Provide the [x, y] coordinate of the cell's center where the given text is located.  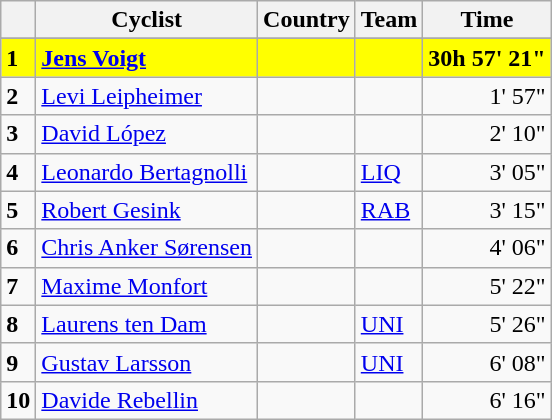
David López [147, 134]
1 [18, 58]
Gustav Larsson [147, 362]
3' 15" [487, 210]
4 [18, 172]
6' 08" [487, 362]
Leonardo Bertagnolli [147, 172]
5' 26" [487, 324]
Robert Gesink [147, 210]
9 [18, 362]
8 [18, 324]
RAB [389, 210]
Levi Leipheimer [147, 96]
30h 57' 21" [487, 58]
Time [487, 20]
Country [307, 20]
5 [18, 210]
Jens Voigt [147, 58]
2' 10" [487, 134]
6' 16" [487, 400]
5' 22" [487, 286]
6 [18, 248]
Maxime Monfort [147, 286]
Chris Anker Sørensen [147, 248]
Davide Rebellin [147, 400]
1' 57" [487, 96]
Laurens ten Dam [147, 324]
7 [18, 286]
2 [18, 96]
3' 05" [487, 172]
3 [18, 134]
Team [389, 20]
LIQ [389, 172]
10 [18, 400]
4' 06" [487, 248]
Cyclist [147, 20]
